Extract the [X, Y] coordinate from the center of the cell holding the provided text.  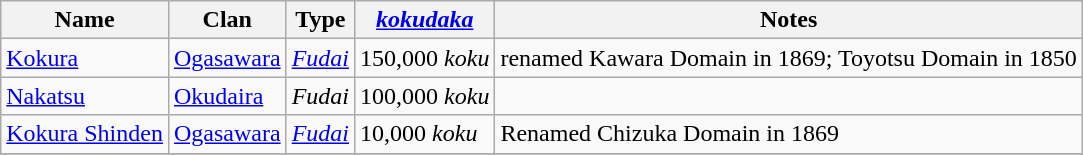
Renamed Chizuka Domain in 1869 [789, 134]
Notes [789, 20]
Clan [227, 20]
Kokura [85, 58]
Kokura Shinden [85, 134]
10,000 koku [425, 134]
Nakatsu [85, 96]
Name [85, 20]
kokudaka [425, 20]
Okudaira [227, 96]
renamed Kawara Domain in 1869; Toyotsu Domain in 1850 [789, 58]
150,000 koku [425, 58]
Type [320, 20]
100,000 koku [425, 96]
